Return [x, y] of the center of cell containing provided text 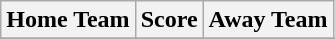
Score [169, 20]
Home Team [68, 20]
Away Team [268, 20]
